Scan for the cell matching the given text and deliver its (X, Y) coordinate at center. 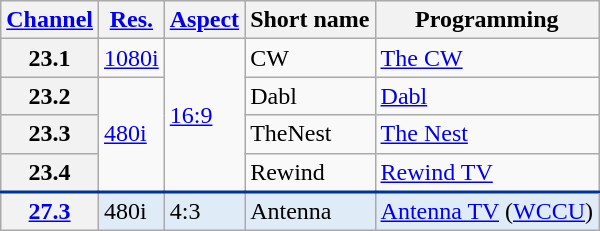
Antenna TV (WCCU) (486, 212)
16:9 (204, 116)
Channel (50, 20)
Rewind (310, 172)
23.2 (50, 96)
4:3 (204, 212)
Programming (486, 20)
The CW (486, 58)
23.1 (50, 58)
23.4 (50, 172)
23.3 (50, 134)
27.3 (50, 212)
CW (310, 58)
Res. (132, 20)
Aspect (204, 20)
Rewind TV (486, 172)
Antenna (310, 212)
The Nest (486, 134)
1080i (132, 58)
TheNest (310, 134)
Short name (310, 20)
